Return the [X, Y] coordinate for the center point of the cell that contains the specified text.  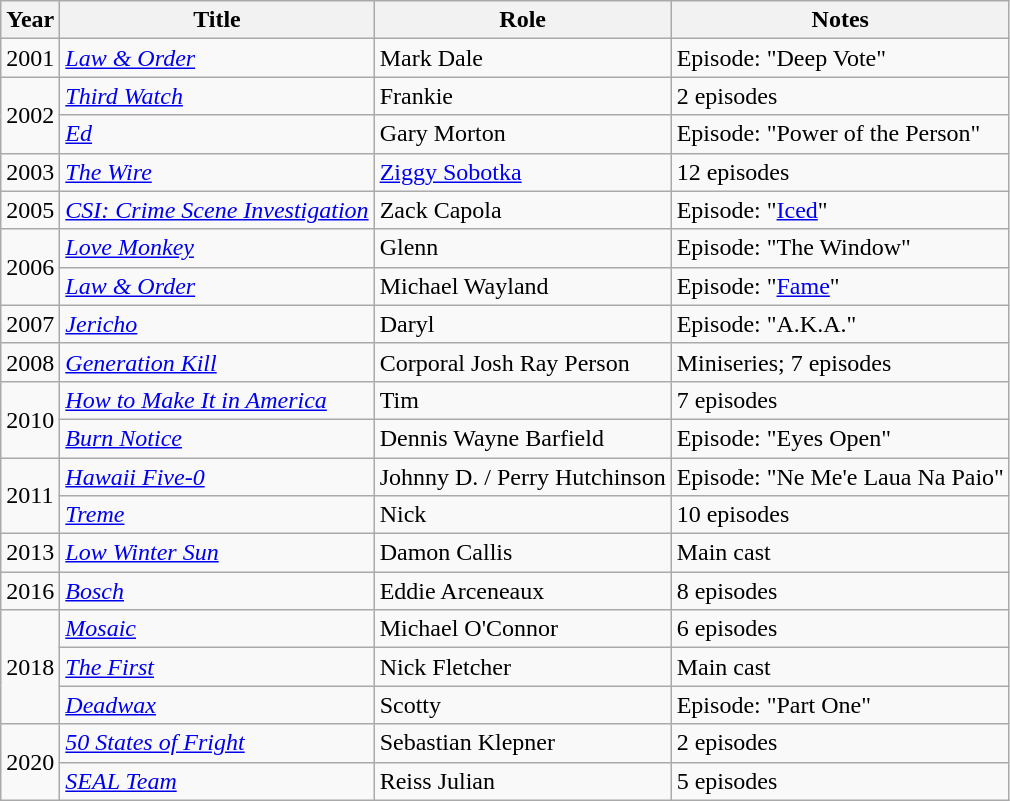
2016 [30, 591]
Deadwax [217, 705]
2011 [30, 496]
2010 [30, 419]
Tim [522, 400]
Ed [217, 134]
2005 [30, 210]
6 episodes [840, 629]
Miniseries; 7 episodes [840, 362]
Sebastian Klepner [522, 743]
Mosaic [217, 629]
Michael Wayland [522, 286]
Reiss Julian [522, 781]
50 States of Fright [217, 743]
CSI: Crime Scene Investigation [217, 210]
How to Make It in America [217, 400]
Generation Kill [217, 362]
2003 [30, 172]
Michael O'Connor [522, 629]
Dennis Wayne Barfield [522, 438]
2008 [30, 362]
Title [217, 20]
Bosch [217, 591]
7 episodes [840, 400]
Notes [840, 20]
Episode: "Part One" [840, 705]
Johnny D. / Perry Hutchinson [522, 477]
Episode: "Iced" [840, 210]
Episode: "Power of the Person" [840, 134]
Hawaii Five-0 [217, 477]
Daryl [522, 324]
The Wire [217, 172]
Eddie Arceneaux [522, 591]
2006 [30, 267]
Low Winter Sun [217, 553]
Year [30, 20]
10 episodes [840, 515]
Frankie [522, 96]
2020 [30, 762]
Scotty [522, 705]
2007 [30, 324]
2018 [30, 667]
2013 [30, 553]
Damon Callis [522, 553]
5 episodes [840, 781]
Nick Fletcher [522, 667]
Love Monkey [217, 248]
The First [217, 667]
Ziggy Sobotka [522, 172]
Burn Notice [217, 438]
8 episodes [840, 591]
Episode: "Ne Me'e Laua Na Paio" [840, 477]
SEAL Team [217, 781]
Mark Dale [522, 58]
2001 [30, 58]
Treme [217, 515]
Role [522, 20]
Zack Capola [522, 210]
Episode: "Deep Vote" [840, 58]
Episode: "Fame" [840, 286]
Corporal Josh Ray Person [522, 362]
Third Watch [217, 96]
12 episodes [840, 172]
Jericho [217, 324]
Glenn [522, 248]
Episode: "A.K.A." [840, 324]
Episode: "Eyes Open" [840, 438]
Nick [522, 515]
Episode: "The Window" [840, 248]
Gary Morton [522, 134]
2002 [30, 115]
